Identify which cell holds the provided text, then report its (X, Y) central coordinate. 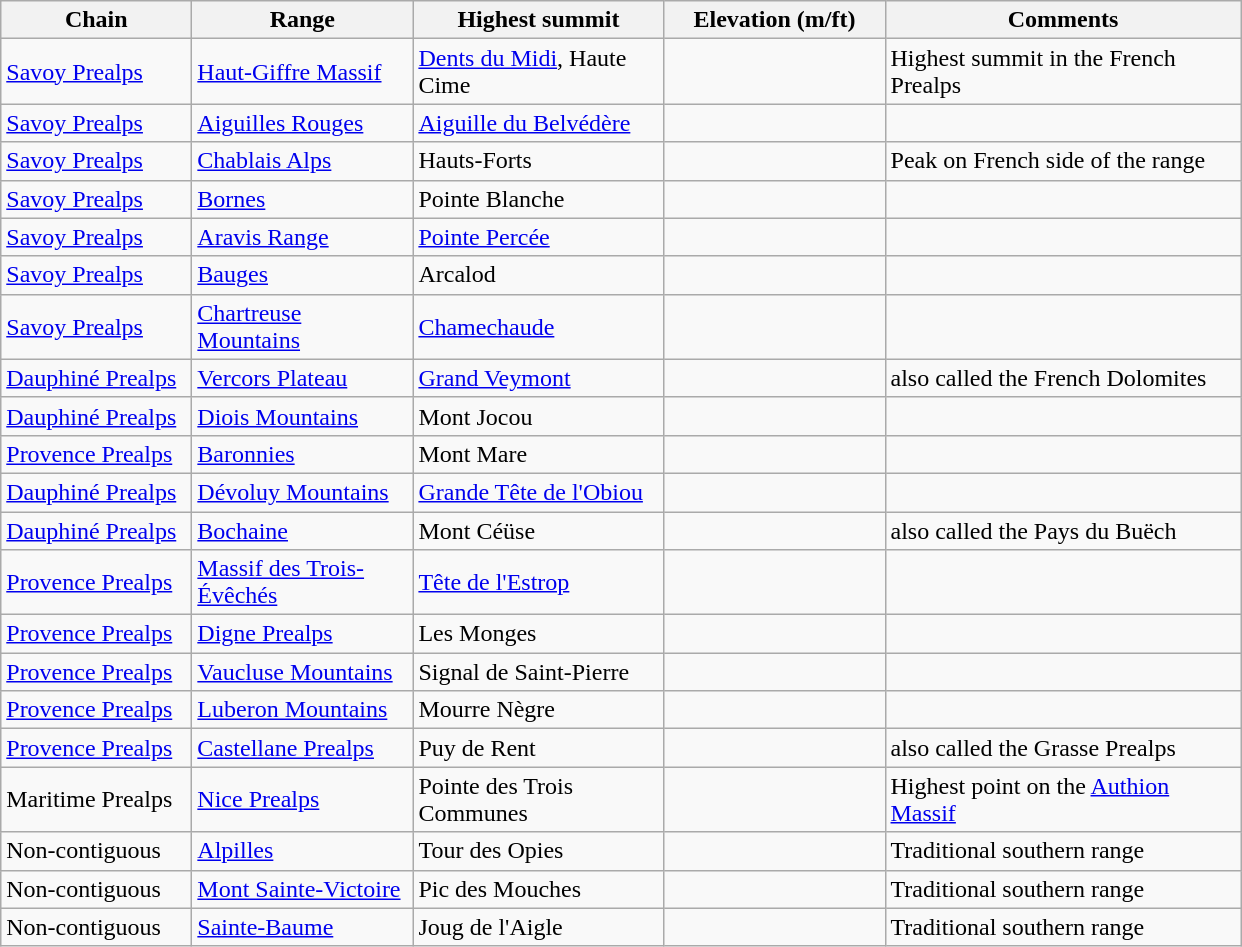
Mont Mare (538, 454)
Luberon Mountains (302, 710)
Dévoluy Mountains (302, 492)
Maritime Prealps (96, 800)
Signal de Saint-Pierre (538, 672)
Comments (1063, 20)
Arcalod (538, 275)
Sainte-Baume (302, 927)
Hauts-Forts (538, 161)
Vercors Plateau (302, 378)
Mourre Nègre (538, 710)
Tête de l'Estrop (538, 582)
Nice Prealps (302, 800)
Dents du Midi, Haute Cime (538, 72)
Mont Sainte-Victoire (302, 889)
Joug de l'Aigle (538, 927)
Aravis Range (302, 237)
Pointe Blanche (538, 199)
Highest point on the Authion Massif (1063, 800)
Bochaine (302, 531)
Highest summit (538, 20)
Chartreuse Mountains (302, 326)
Castellane Prealps (302, 748)
Chamechaude (538, 326)
Massif des Trois-Évêchés (302, 582)
Chain (96, 20)
Tour des Opies (538, 851)
also called the French Dolomites (1063, 378)
Chablais Alps (302, 161)
Mont Céüse (538, 531)
Range (302, 20)
Alpilles (302, 851)
Elevation (m/ft) (774, 20)
Mont Jocou (538, 416)
Bornes (302, 199)
Les Monges (538, 634)
also called the Grasse Prealps (1063, 748)
Baronnies (302, 454)
Peak on French side of the range (1063, 161)
Grande Tête de l'Obiou (538, 492)
Bauges (302, 275)
also called the Pays du Buëch (1063, 531)
Pointe Percée (538, 237)
Diois Mountains (302, 416)
Vaucluse Mountains (302, 672)
Aiguilles Rouges (302, 123)
Pic des Mouches (538, 889)
Puy de Rent (538, 748)
Pointe des Trois Communes (538, 800)
Highest summit in the French Prealps (1063, 72)
Aiguille du Belvédère (538, 123)
Digne Prealps (302, 634)
Haut-Giffre Massif (302, 72)
Grand Veymont (538, 378)
